Extract the [X, Y] coordinate from the center of the cell holding the provided text.  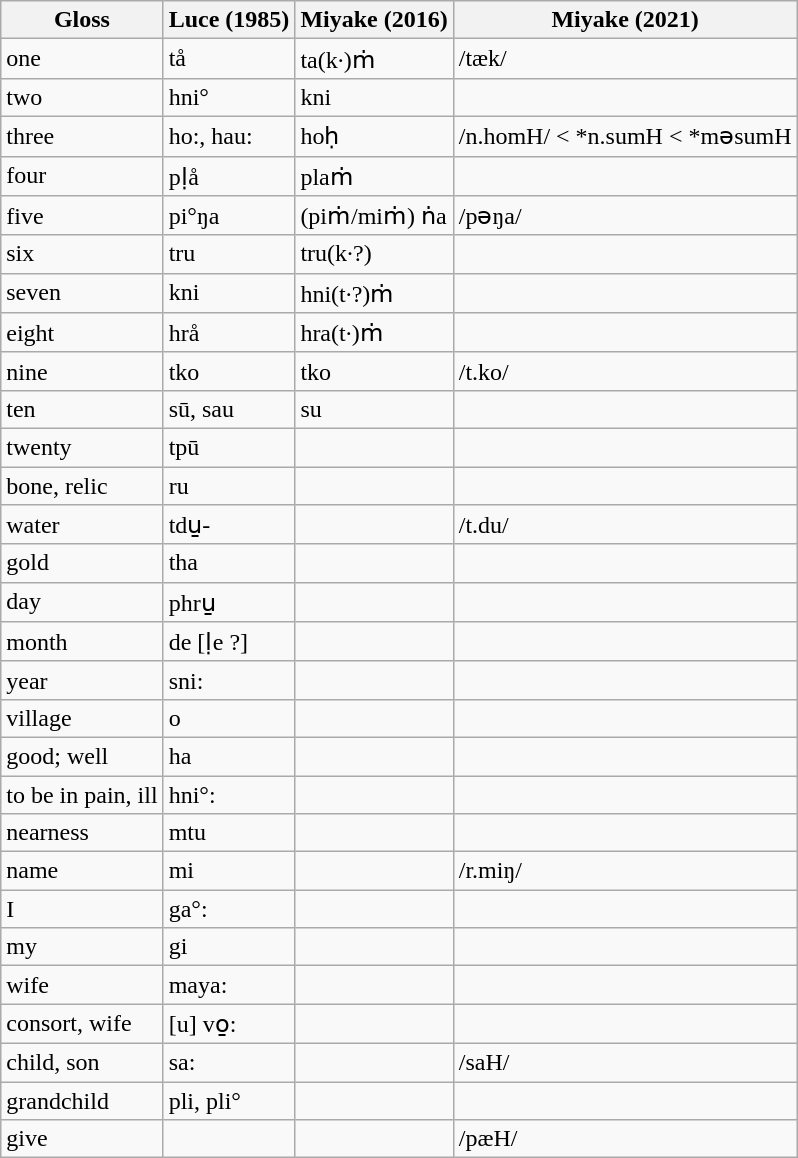
eight [82, 333]
water [82, 525]
sa: [229, 1062]
give [82, 1139]
tru(k·?) [374, 254]
I [82, 909]
Luce (1985) [229, 20]
/t.du/ [625, 525]
/t.ko/ [625, 371]
pi°ŋa [229, 216]
/r.miŋ/ [625, 871]
plaṁ [374, 176]
tha [229, 563]
three [82, 136]
seven [82, 293]
hoḥ [374, 136]
mtu [229, 833]
/saH/ [625, 1062]
/pəŋa/ [625, 216]
tpū [229, 447]
tru [229, 254]
[u] vo̱: [229, 1024]
ta(k·)ṁ [374, 59]
village [82, 718]
wife [82, 985]
to be in pain, ill [82, 795]
year [82, 680]
two [82, 97]
ha [229, 756]
su [374, 409]
twenty [82, 447]
good; well [82, 756]
de [ḷe ?] [229, 642]
hra(t·)ṁ [374, 333]
ga°: [229, 909]
Miyake (2016) [374, 20]
hrå [229, 333]
four [82, 176]
o [229, 718]
hni(t·?)ṁ [374, 293]
consort, wife [82, 1024]
pli, pli° [229, 1101]
bone, relic [82, 485]
nine [82, 371]
tdu̱- [229, 525]
Gloss [82, 20]
nearness [82, 833]
sū, sau [229, 409]
grandchild [82, 1101]
Miyake (2021) [625, 20]
mi [229, 871]
pḷå [229, 176]
ru [229, 485]
maya: [229, 985]
my [82, 947]
five [82, 216]
one [82, 59]
name [82, 871]
child, son [82, 1062]
month [82, 642]
six [82, 254]
gold [82, 563]
/pæH/ [625, 1139]
(piṁ/miṁ) ṅa [374, 216]
day [82, 602]
gi [229, 947]
/tæk/ [625, 59]
ho:, hau: [229, 136]
sni: [229, 680]
hni°: [229, 795]
/n.homH/ < *n.sumH < *məsumH [625, 136]
tå [229, 59]
ten [82, 409]
hni° [229, 97]
phru̱ [229, 602]
